For the text-containing cell, return its midpoint in (X, Y) coordinate format. 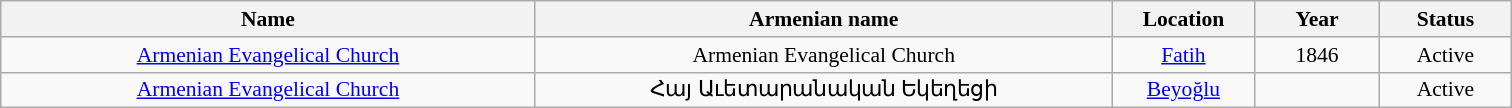
Armenian name (824, 19)
Year (1318, 19)
Beyoğlu (1183, 90)
Location (1183, 19)
1846 (1318, 55)
Fatih (1183, 55)
Name (268, 19)
Հայ Աւետարանական Եկեղեցի (824, 90)
Status (1446, 19)
